Scan for the cell matching the given text and deliver its [x, y] coordinate at center. 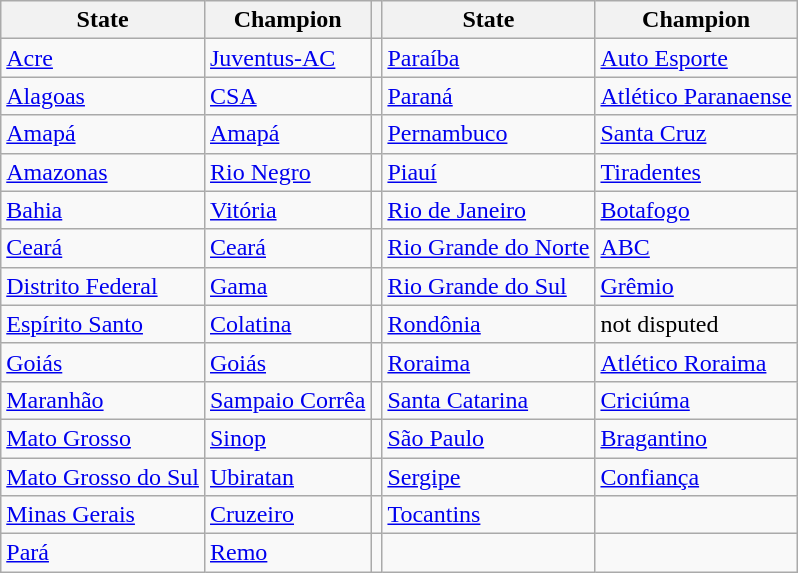
Sinop [287, 438]
Paraíba [488, 58]
Vitória [287, 210]
Minas Gerais [103, 515]
Santa Catarina [488, 400]
Rio Grande do Sul [488, 286]
Remo [287, 553]
Grêmio [696, 286]
Sampaio Corrêa [287, 400]
São Paulo [488, 438]
Cruzeiro [287, 515]
Confiança [696, 477]
Bahia [103, 210]
Mato Grosso do Sul [103, 477]
Roraima [488, 362]
Pernambuco [488, 134]
CSA [287, 96]
Bragantino [696, 438]
Auto Esporte [696, 58]
Sergipe [488, 477]
Criciúma [696, 400]
Espírito Santo [103, 324]
Maranhão [103, 400]
Rio Negro [287, 172]
Ubiratan [287, 477]
Pará [103, 553]
Tiradentes [696, 172]
Mato Grosso [103, 438]
Alagoas [103, 96]
Rio de Janeiro [488, 210]
Colatina [287, 324]
Rio Grande do Norte [488, 248]
Tocantins [488, 515]
not disputed [696, 324]
Amazonas [103, 172]
Piauí [488, 172]
Botafogo [696, 210]
Juventus-AC [287, 58]
Acre [103, 58]
Rondônia [488, 324]
Gama [287, 286]
Atlético Roraima [696, 362]
Santa Cruz [696, 134]
Distrito Federal [103, 286]
Paraná [488, 96]
ABC [696, 248]
Atlético Paranaense [696, 96]
